Determine the [x, y] coordinate at the center of the cell enclosing the given text.  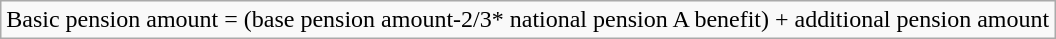
Basic pension amount = (base pension amount-2/3* national pension A benefit) + additional pension amount [528, 20]
